Capture the cell that displays the provided text and extract its [X, Y] central coordinate. 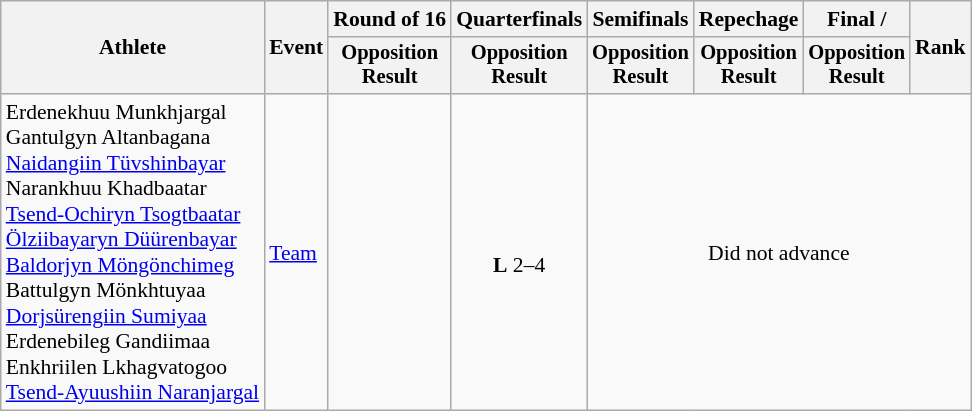
Event [296, 48]
L 2–4 [519, 252]
Semifinals [640, 19]
Did not advance [778, 252]
Final / [856, 19]
Rank [940, 48]
Athlete [132, 48]
Quarterfinals [519, 19]
Round of 16 [390, 19]
Repechage [749, 19]
Team [296, 252]
